Return the [x, y] coordinate for the center point of the cell that contains the specified text.  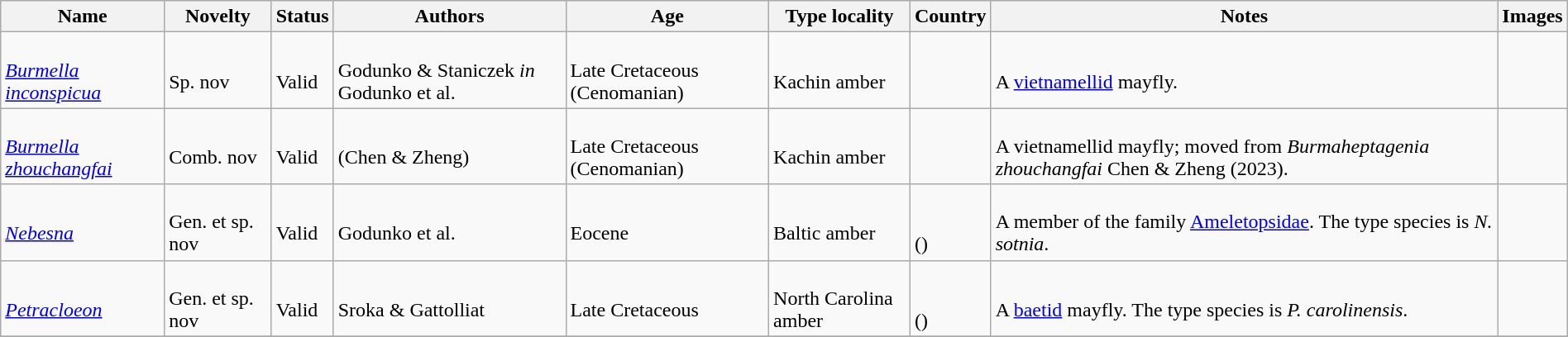
A member of the family Ameletopsidae. The type species is N. sotnia. [1244, 222]
Novelty [218, 17]
Late Cretaceous [667, 298]
Name [83, 17]
A baetid mayfly. The type species is P. carolinensis. [1244, 298]
Godunko & Staniczek in Godunko et al. [450, 70]
Eocene [667, 222]
Sroka & Gattolliat [450, 298]
(Chen & Zheng) [450, 146]
A vietnamellid mayfly; moved from Burmaheptagenia zhouchangfai Chen & Zheng (2023). [1244, 146]
Petracloeon [83, 298]
Type locality [840, 17]
Baltic amber [840, 222]
Sp. nov [218, 70]
Comb. nov [218, 146]
North Carolina amber [840, 298]
Age [667, 17]
Country [950, 17]
Notes [1244, 17]
Nebesna [83, 222]
Authors [450, 17]
Burmella zhouchangfai [83, 146]
Godunko et al. [450, 222]
Burmella inconspicua [83, 70]
Status [303, 17]
Images [1532, 17]
A vietnamellid mayfly. [1244, 70]
